Identify which cell holds the provided text, then report its [x, y] central coordinate. 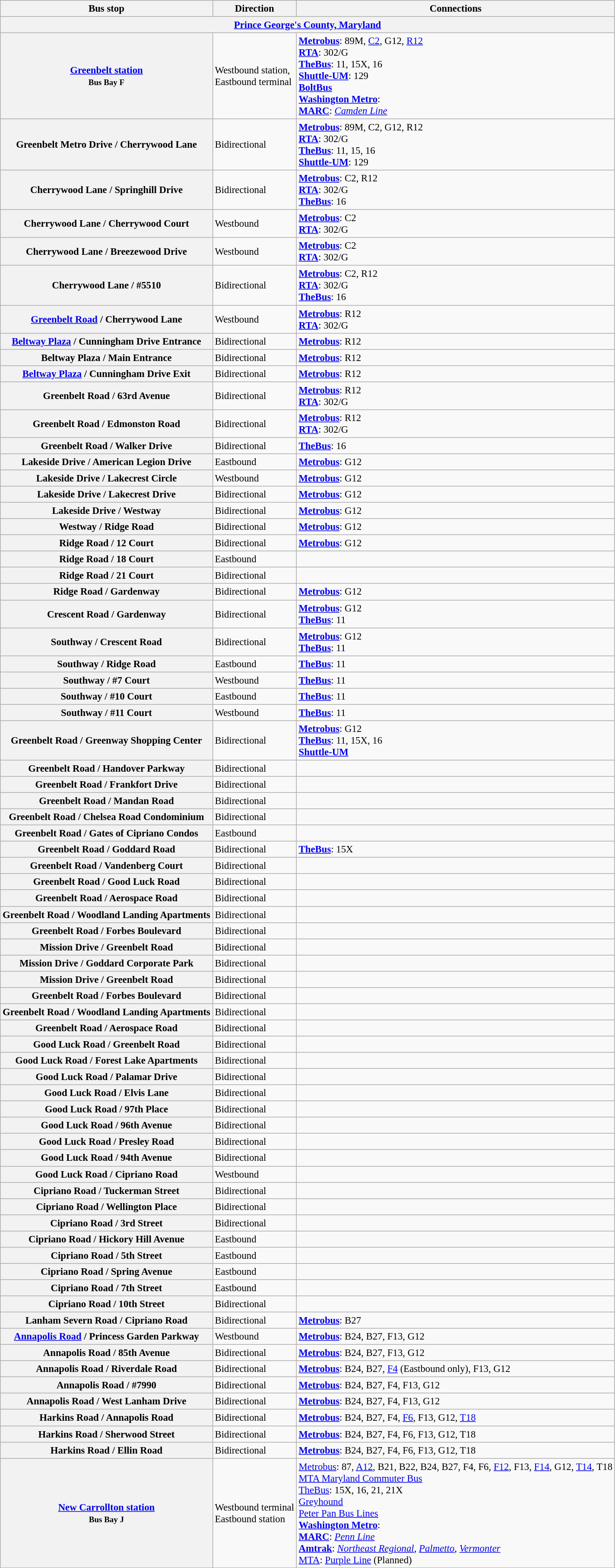
Greenbelt Road / Good Luck Road [106, 882]
Cipriano Road / Tuckerman Street [106, 1191]
Good Luck Road / 96th Avenue [106, 1125]
Connections [455, 9]
Southway / Crescent Road [106, 642]
Cipriano Road / 7th Street [106, 1288]
Cherrywood Lane / Springhill Drive [106, 190]
Good Luck Road / Greenbelt Road [106, 1044]
Westbound terminalEastbound station [254, 1513]
Annapolis Road / West Lanham Drive [106, 1401]
Metrobus: 89M, C2, G12, R12 RTA: 302/G TheBus: 11, 15X, 16 Shuttle-UM: 129 BoltBus Washington Metro: MARC: Camden Line [455, 76]
New Carrollton stationBus Bay J [106, 1513]
Lakeside Drive / Lakecrest Circle [106, 478]
Cherrywood Lane / #5510 [106, 285]
Greenbelt Road / Walker Drive [106, 446]
Greenbelt Road / Frankfort Drive [106, 785]
Metrobus: B27 [455, 1321]
Crescent Road / Gardenway [106, 614]
Greenbelt stationBus Bay F [106, 76]
Greenbelt Road / Cherrywood Lane [106, 320]
Bus stop [106, 9]
Cipriano Road / 5th Street [106, 1255]
Greenbelt Metro Drive / Cherrywood Lane [106, 145]
Ridge Road / 12 Court [106, 543]
Greenbelt Road / Vandenberg Court [106, 866]
Harkins Road / Sherwood Street [106, 1434]
Mission Drive / Goddard Corporate Park [106, 963]
Good Luck Road / 94th Avenue [106, 1158]
Lanham Severn Road / Cipriano Road [106, 1321]
Southway / Ridge Road [106, 664]
Greenbelt Road / Chelsea Road Condominium [106, 817]
Ridge Road / Gardenway [106, 592]
Annapolis Road / 85th Avenue [106, 1353]
Westbound station,Eastbound terminal [254, 76]
Westway / Ridge Road [106, 527]
Southway / #10 Court [106, 697]
Cherrywood Lane / Cherrywood Court [106, 224]
Direction [254, 9]
Good Luck Road / Elvis Lane [106, 1093]
Good Luck Road / Presley Road [106, 1142]
Southway / #11 Court [106, 713]
Cherrywood Lane / Breezewood Drive [106, 251]
Good Luck Road / Palamar Drive [106, 1077]
Ridge Road / 21 Court [106, 576]
Beltway Plaza / Main Entrance [106, 358]
Metrobus: G12 TheBus: 11, 15X, 16 Shuttle-UM [455, 741]
Good Luck Road / 97th Place [106, 1109]
Greenbelt Road / 63rd Avenue [106, 396]
Greenbelt Road / Goddard Road [106, 849]
Harkins Road / Ellin Road [106, 1450]
Annapolis Road / Riverdale Road [106, 1369]
Greenbelt Road / Greenway Shopping Center [106, 741]
TheBus: 16 [455, 446]
Lakeside Drive / Lakecrest Drive [106, 494]
Beltway Plaza / Cunningham Drive Exit [106, 374]
Good Luck Road / Cipriano Road [106, 1174]
Ridge Road / 18 Court [106, 559]
Metrobus: B24, B27, F4 (Eastbound only), F13, G12 [455, 1369]
Harkins Road / Annapolis Road [106, 1418]
Cipriano Road / Spring Avenue [106, 1272]
Cipriano Road / 3rd Street [106, 1223]
Metrobus: 89M, C2, G12, R12 RTA: 302/G TheBus: 11, 15, 16 Shuttle-UM: 129 [455, 145]
Good Luck Road / Forest Lake Apartments [106, 1061]
Greenbelt Road / Mandan Road [106, 801]
Greenbelt Road / Edmonston Road [106, 424]
Lakeside Drive / American Legion Drive [106, 462]
Annapolis Road / #7990 [106, 1385]
Greenbelt Road / Gates of Cipriano Condos [106, 833]
TheBus: 15X [455, 849]
Lakeside Drive / Westway [106, 511]
Cipriano Road / Wellington Place [106, 1207]
Prince George's County, Maryland [307, 25]
Cipriano Road / 10th Street [106, 1304]
Southway / #7 Court [106, 680]
Greenbelt Road / Handover Parkway [106, 768]
Beltway Plaza / Cunningham Drive Entrance [106, 341]
Cipriano Road / Hickory Hill Avenue [106, 1239]
Annapolis Road / Princess Garden Parkway [106, 1337]
